Return the (x, y) coordinate for the center point of the cell that contains the specified text.  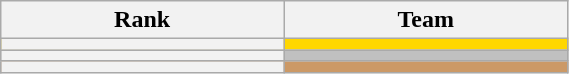
Rank (142, 20)
Team (426, 20)
